For the text-containing cell, return its midpoint in (x, y) coordinate format. 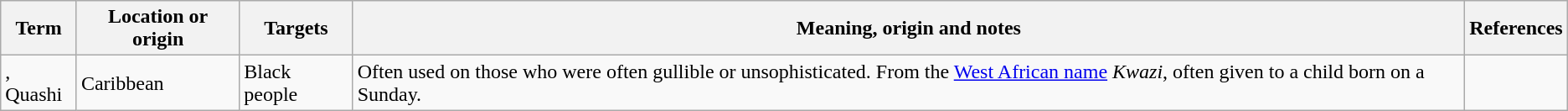
Term (39, 29)
Location or origin (157, 29)
Caribbean (157, 82)
Targets (297, 29)
Meaning, origin and notes (909, 29)
Black people (297, 82)
References (1516, 29)
Often used on those who were often gullible or unsophisticated. From the West African name Kwazi, often given to a child born on a Sunday. (909, 82)
, Quashi (39, 82)
